Output the (x, y) coordinate of the center of the cell containing the given text.  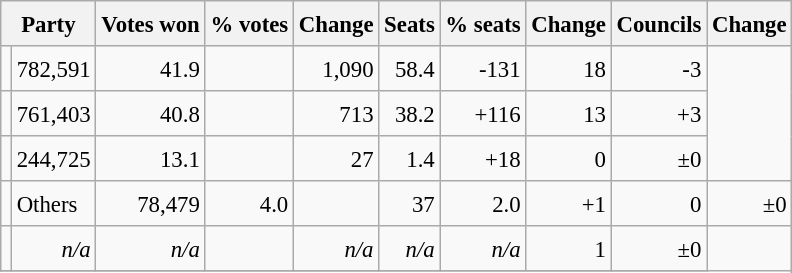
Councils (658, 24)
+3 (658, 114)
% seats (483, 24)
Seats (410, 24)
41.9 (150, 68)
244,725 (54, 158)
1 (568, 248)
713 (336, 114)
38.2 (410, 114)
+116 (483, 114)
% votes (249, 24)
13.1 (150, 158)
27 (336, 158)
-3 (658, 68)
18 (568, 68)
1.4 (410, 158)
37 (410, 204)
2.0 (483, 204)
Others (54, 204)
4.0 (249, 204)
40.8 (150, 114)
Votes won (150, 24)
+1 (568, 204)
Party (48, 24)
13 (568, 114)
+18 (483, 158)
761,403 (54, 114)
1,090 (336, 68)
-131 (483, 68)
782,591 (54, 68)
78,479 (150, 204)
58.4 (410, 68)
